Identify which cell holds the provided text, then report its (x, y) central coordinate. 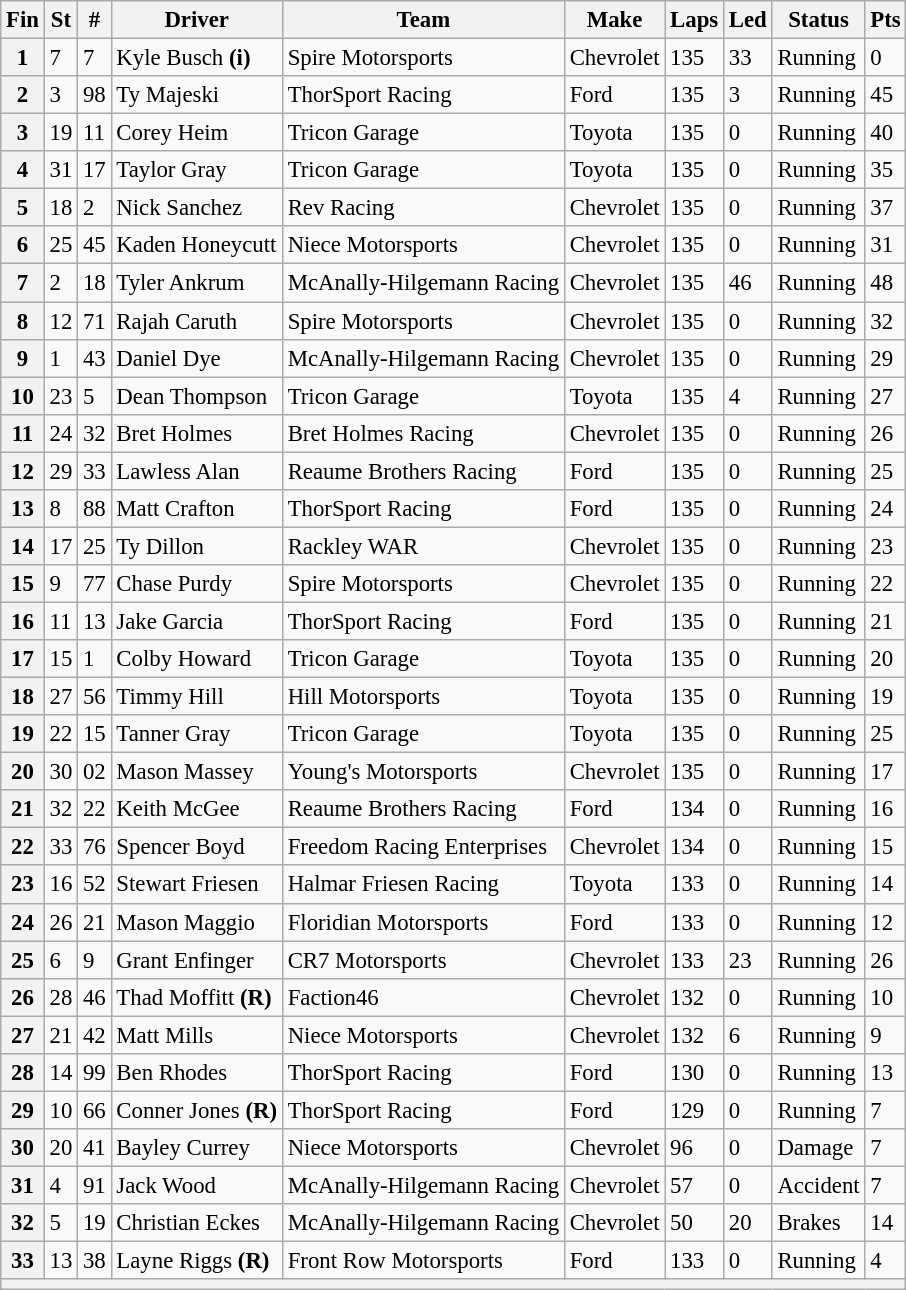
Led (748, 20)
Bret Holmes Racing (423, 433)
Halmar Friesen Racing (423, 885)
98 (94, 95)
Ben Rhodes (196, 1073)
Laps (694, 20)
41 (94, 1148)
Stewart Friesen (196, 885)
Chase Purdy (196, 584)
Kaden Honeycutt (196, 245)
Rajah Caruth (196, 321)
CR7 Motorsports (423, 960)
Taylor Gray (196, 170)
Rackley WAR (423, 546)
37 (886, 208)
Corey Heim (196, 133)
Tanner Gray (196, 734)
40 (886, 133)
Tyler Ankrum (196, 283)
Dean Thompson (196, 396)
Mason Maggio (196, 922)
Colby Howard (196, 659)
Bayley Currey (196, 1148)
Freedom Racing Enterprises (423, 847)
Grant Enfinger (196, 960)
Nick Sanchez (196, 208)
77 (94, 584)
Accident (818, 1185)
50 (694, 1223)
88 (94, 509)
02 (94, 772)
Christian Eckes (196, 1223)
71 (94, 321)
96 (694, 1148)
Young's Motorsports (423, 772)
130 (694, 1073)
Make (614, 20)
# (94, 20)
43 (94, 358)
Bret Holmes (196, 433)
66 (94, 1110)
76 (94, 847)
35 (886, 170)
Matt Mills (196, 1035)
38 (94, 1261)
Ty Majeski (196, 95)
St (60, 20)
56 (94, 697)
Front Row Motorsports (423, 1261)
129 (694, 1110)
Team (423, 20)
Conner Jones (R) (196, 1110)
Jack Wood (196, 1185)
Rev Racing (423, 208)
42 (94, 1035)
Brakes (818, 1223)
Layne Riggs (R) (196, 1261)
Keith McGee (196, 809)
91 (94, 1185)
Fin (23, 20)
Faction46 (423, 997)
48 (886, 283)
Ty Dillon (196, 546)
Thad Moffitt (R) (196, 997)
Kyle Busch (i) (196, 58)
99 (94, 1073)
52 (94, 885)
Timmy Hill (196, 697)
Driver (196, 20)
Spencer Boyd (196, 847)
Mason Massey (196, 772)
Hill Motorsports (423, 697)
Matt Crafton (196, 509)
Damage (818, 1148)
Jake Garcia (196, 621)
Pts (886, 20)
57 (694, 1185)
Lawless Alan (196, 471)
Daniel Dye (196, 358)
Status (818, 20)
Floridian Motorsports (423, 922)
